Return (X, Y) of the center of cell containing provided text 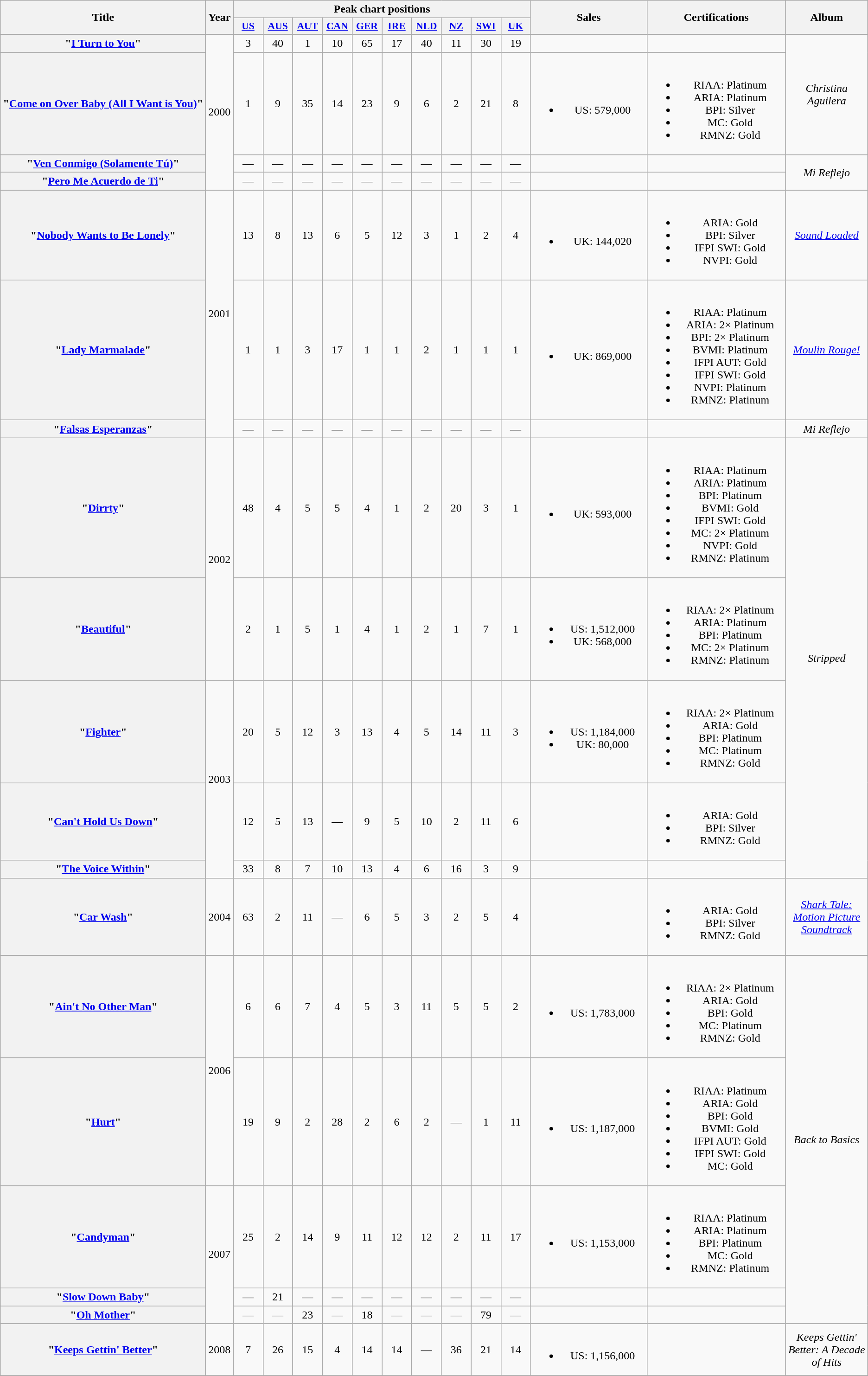
RIAA: PlatinumARIA: GoldBPI: GoldBVMI: GoldIFPI AUT: GoldIFPI SWI: GoldMC: Gold (716, 1121)
"Fighter" (103, 732)
"Slow Down Baby" (103, 1297)
"I Turn to You" (103, 43)
18 (367, 1315)
US: 1,187,000 (589, 1121)
CAN (337, 26)
Shark Tale: Motion Picture Soundtrack (826, 916)
2003 (220, 779)
33 (248, 869)
US (248, 26)
"Pero Me Acuerdo de Ti" (103, 181)
"Keeps Gettin' Better" (103, 1350)
"Come on Over Baby (All I Want is You)" (103, 103)
2006 (220, 1070)
Year (220, 18)
2007 (220, 1254)
SWI (486, 26)
"Can't Hold Us Down" (103, 822)
Back to Basics (826, 1139)
AUT (307, 26)
48 (248, 508)
2000 (220, 112)
Christina Aguilera (826, 95)
"Falsas Esperanzas" (103, 429)
"Candyman" (103, 1236)
US: 1,153,000 (589, 1236)
"Car Wash" (103, 916)
2004 (220, 916)
"Ven Conmigo (Solamente Tú)" (103, 164)
35 (307, 103)
Sales (589, 18)
"Hurt" (103, 1121)
"Nobody Wants to Be Lonely" (103, 235)
15 (307, 1350)
16 (456, 869)
GER (367, 26)
"The Voice Within" (103, 869)
Sound Loaded (826, 235)
"Oh Mother" (103, 1315)
IRE (397, 26)
RIAA: PlatinumARIA: PlatinumBPI: PlatinumMC: GoldRMNZ: Platinum (716, 1236)
UK (516, 26)
2001 (220, 314)
Stripped (826, 658)
"Ain't No Other Man" (103, 1006)
65 (367, 43)
2002 (220, 559)
RIAA: 2× PlatinumARIA: PlatinumBPI: PlatinumMC: 2× Platinum RMNZ: Platinum (716, 629)
79 (486, 1315)
30 (486, 43)
"Beautiful" (103, 629)
US: 1,184,000UK: 80,000 (589, 732)
RIAA: PlatinumARIA: 2× PlatinumBPI: 2× PlatinumBVMI: PlatinumIFPI AUT: GoldIFPI SWI: GoldNVPI: PlatinumRMNZ: Platinum (716, 350)
AUS (278, 26)
2008 (220, 1350)
36 (456, 1350)
ARIA: GoldBPI: SilverIFPI SWI: GoldNVPI: Gold (716, 235)
NZ (456, 26)
NLD (427, 26)
Certifications (716, 18)
RIAA: 2× PlatinumARIA: GoldBPI: GoldMC: PlatinumRMNZ: Gold (716, 1006)
Keeps Gettin' Better: A Decade of Hits (826, 1350)
RIAA: PlatinumARIA: PlatinumBPI: SilverMC: GoldRMNZ: Gold (716, 103)
US: 1,783,000 (589, 1006)
Title (103, 18)
UK: 869,000 (589, 350)
"Lady Marmalade" (103, 350)
RIAA: 2× PlatinumARIA: GoldBPI: PlatinumMC: Platinum RMNZ: Gold (716, 732)
UK: 593,000 (589, 508)
26 (278, 1350)
28 (337, 1121)
RIAA: PlatinumARIA: PlatinumBPI: PlatinumBVMI: GoldIFPI SWI: GoldMC: 2× Platinum NVPI: GoldRMNZ: Platinum (716, 508)
Peak chart positions (382, 9)
US: 1,156,000 (589, 1350)
25 (248, 1236)
UK: 144,020 (589, 235)
US: 579,000 (589, 103)
Album (826, 18)
US: 1,512,000UK: 568,000 (589, 629)
"Dirrty" (103, 508)
63 (248, 916)
Moulin Rouge! (826, 350)
